Return the (x, y) coordinate for the center point of the cell that contains the specified text.  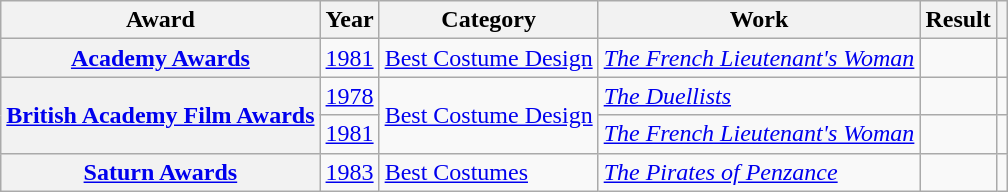
Year (350, 20)
Saturn Awards (160, 172)
Academy Awards (160, 58)
Category (488, 20)
1983 (350, 172)
Result (958, 20)
The Duellists (759, 96)
The Pirates of Penzance (759, 172)
1978 (350, 96)
British Academy Film Awards (160, 115)
Award (160, 20)
Best Costumes (488, 172)
Work (759, 20)
